Return the (X, Y) coordinate for the center point of the cell that contains the specified text.  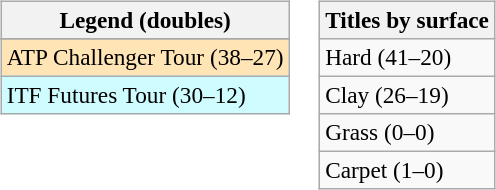
Hard (41–20) (408, 57)
ATP Challenger Tour (38–27) (145, 57)
Carpet (1–0) (408, 171)
Legend (doubles) (145, 20)
Clay (26–19) (408, 95)
Grass (0–0) (408, 133)
Titles by surface (408, 20)
ITF Futures Tour (30–12) (145, 95)
